For the text-containing cell, return its midpoint in [x, y] coordinate format. 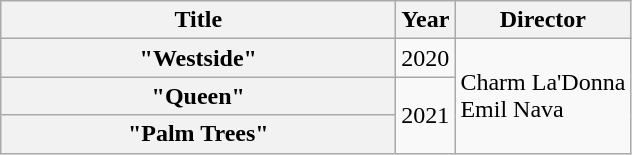
2021 [426, 115]
"Palm Trees" [198, 134]
2020 [426, 58]
"Queen" [198, 96]
Charm La'DonnaEmil Nava [543, 96]
Title [198, 20]
"Westside" [198, 58]
Year [426, 20]
Director [543, 20]
